Locate the cell with the specified text and output its (x, y) center coordinate. 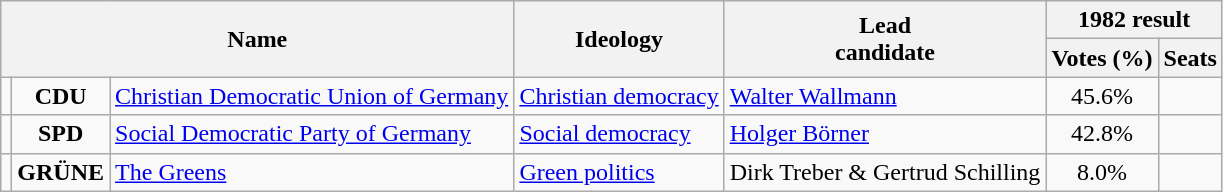
Social Democratic Party of Germany (312, 134)
Holger Börner (885, 134)
Green politics (619, 172)
Dirk Treber & Gertrud Schilling (885, 172)
42.8% (1102, 134)
SPD (61, 134)
Christian democracy (619, 96)
GRÜNE (61, 172)
Leadcandidate (885, 39)
CDU (61, 96)
Ideology (619, 39)
The Greens (312, 172)
8.0% (1102, 172)
1982 result (1134, 20)
Social democracy (619, 134)
Seats (1190, 58)
Votes (%) (1102, 58)
Christian Democratic Union of Germany (312, 96)
Name (258, 39)
45.6% (1102, 96)
Walter Wallmann (885, 96)
